Extract the (x, y) coordinate from the center of the cell holding the provided text.  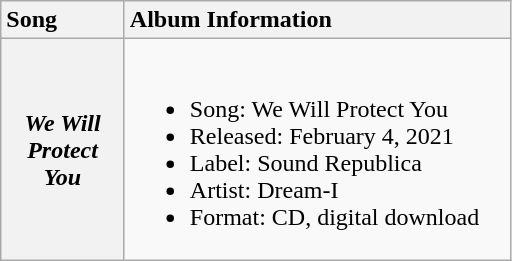
Album Information (317, 20)
Song (63, 20)
We Will Protect You (63, 150)
Song: We Will Protect YouReleased: February 4, 2021Label: Sound RepublicaArtist: Dream-IFormat: CD, digital download (317, 150)
